Capture the cell that displays the provided text and extract its [X, Y] central coordinate. 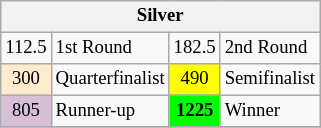
Runner-up [110, 112]
Quarterfinalist [110, 80]
300 [26, 80]
Silver [160, 16]
2nd Round [270, 48]
805 [26, 112]
112.5 [26, 48]
490 [194, 80]
Winner [270, 112]
182.5 [194, 48]
1st Round [110, 48]
Semifinalist [270, 80]
1225 [194, 112]
